Search for the cell housing the specified text and yield its (x, y) center coordinate. 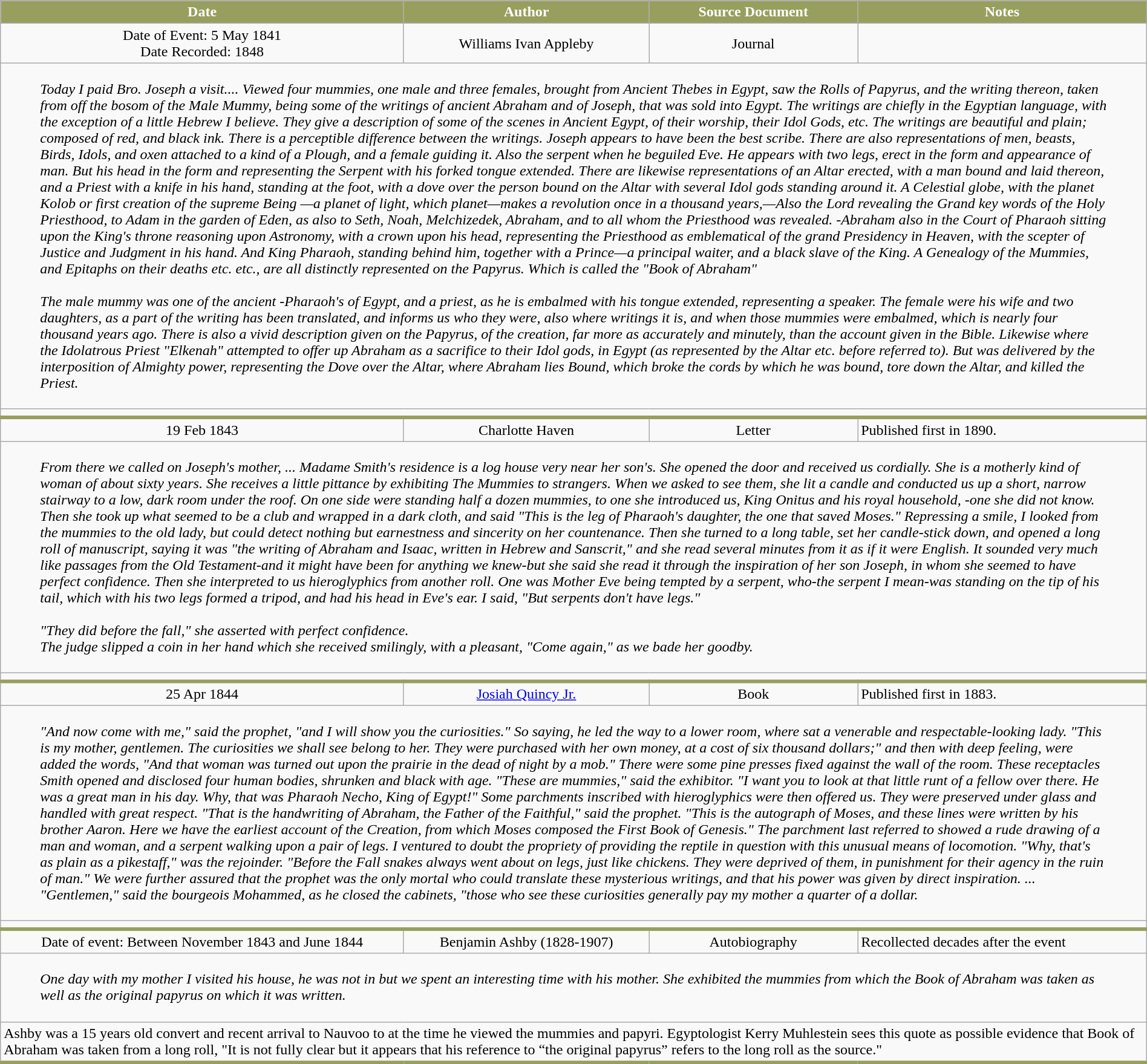
Recollected decades after the event (1002, 941)
Published first in 1890. (1002, 429)
Date (202, 12)
Autobiography (754, 941)
19 Feb 1843 (202, 429)
Book (754, 693)
Journal (754, 44)
25 Apr 1844 (202, 693)
Letter (754, 429)
Published first in 1883. (1002, 693)
Date of event: Between November 1843 and June 1844 (202, 941)
Charlotte Haven (526, 429)
Date of Event: 5 May 1841 Date Recorded: 1848 (202, 44)
Williams Ivan Appleby (526, 44)
Josiah Quincy Jr. (526, 693)
Notes (1002, 12)
Benjamin Ashby (1828-1907) (526, 941)
Source Document (754, 12)
Author (526, 12)
